Scan for the cell matching the given text and deliver its [X, Y] coordinate at center. 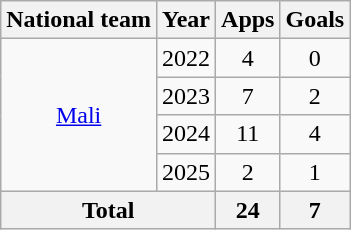
National team [79, 20]
Mali [79, 115]
2023 [186, 96]
2025 [186, 172]
Apps [248, 20]
0 [315, 58]
24 [248, 210]
2022 [186, 58]
1 [315, 172]
Total [108, 210]
Year [186, 20]
2024 [186, 134]
Goals [315, 20]
11 [248, 134]
